From the cell containing the given text, extract its center point as (x, y) coordinate. 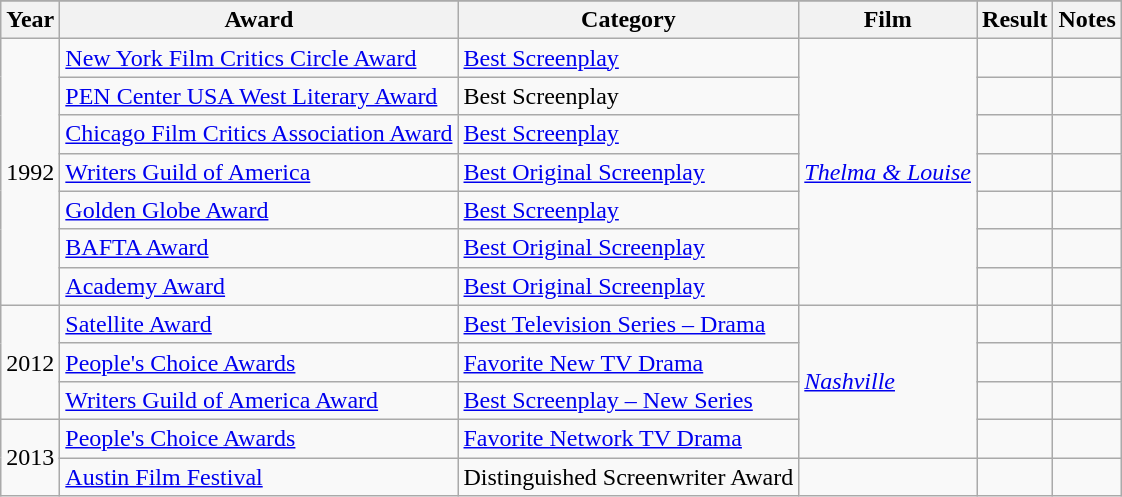
Notes (1087, 20)
BAFTA Award (259, 248)
Writers Guild of America Award (259, 400)
Favorite New TV Drama (628, 362)
1992 (30, 172)
Award (259, 20)
2013 (30, 457)
Favorite Network TV Drama (628, 438)
Result (1015, 20)
Austin Film Festival (259, 477)
Academy Award (259, 286)
2012 (30, 362)
PEN Center USA West Literary Award (259, 96)
Writers Guild of America (259, 172)
Nashville (888, 381)
Chicago Film Critics Association Award (259, 134)
New York Film Critics Circle Award (259, 58)
Best Television Series – Drama (628, 324)
Golden Globe Award (259, 210)
Best Screenplay – New Series (628, 400)
Thelma & Louise (888, 172)
Distinguished Screenwriter Award (628, 477)
Category (628, 20)
Satellite Award (259, 324)
Film (888, 20)
Year (30, 20)
